Scan for the cell matching the given text and deliver its [X, Y] coordinate at center. 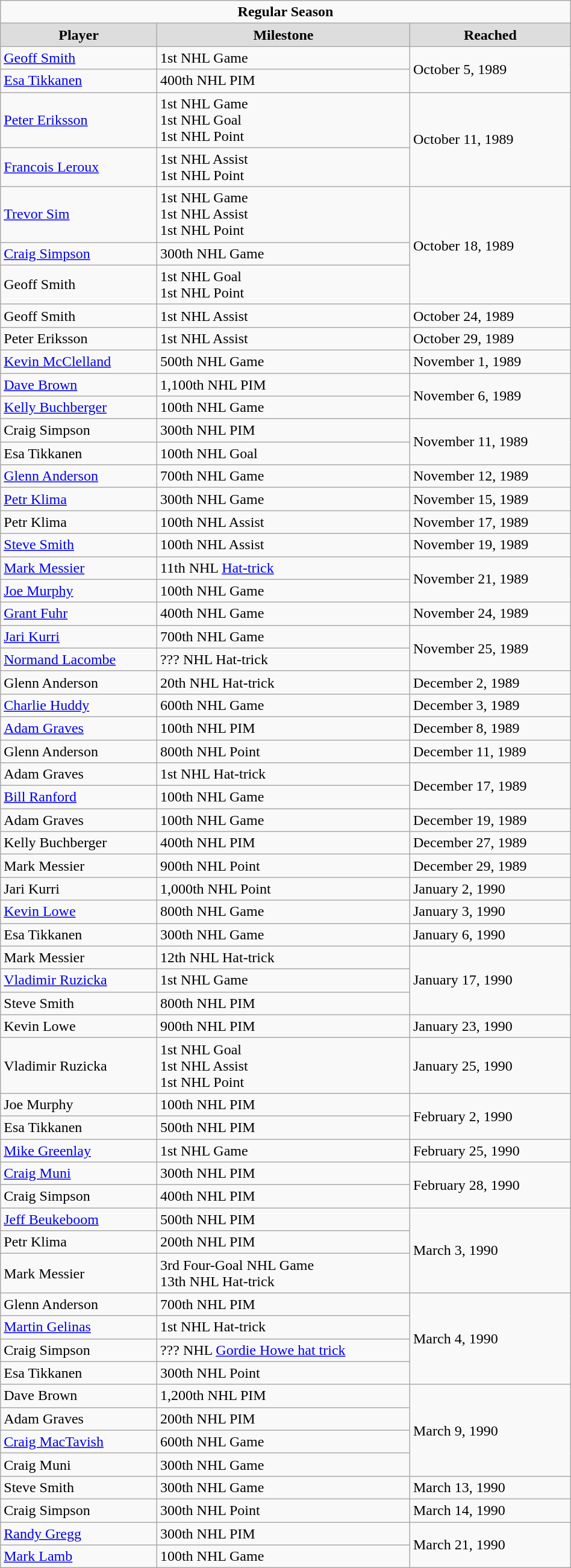
Jeff Beukeboom [79, 1219]
Grant Fuhr [79, 614]
January 2, 1990 [490, 889]
Milestone [283, 35]
11th NHL Hat-trick [283, 568]
800th NHL Game [283, 912]
Kevin McClelland [79, 361]
400th NHL Game [283, 614]
1st NHL Game1st NHL Goal1st NHL Point [283, 120]
Mark Lamb [79, 1557]
Player [79, 35]
October 11, 1989 [490, 140]
March 3, 1990 [490, 1250]
February 28, 1990 [490, 1185]
700th NHL PIM [283, 1304]
March 14, 1990 [490, 1510]
January 25, 1990 [490, 1065]
12th NHL Hat-trick [283, 957]
December 17, 1989 [490, 786]
December 27, 1989 [490, 843]
November 11, 1989 [490, 442]
Martin Gelinas [79, 1327]
900th NHL Point [283, 866]
1st NHL Game1st NHL Assist1st NHL Point [283, 214]
December 8, 1989 [490, 728]
Regular Season [285, 12]
Francois Leroux [79, 167]
Randy Gregg [79, 1534]
March 21, 1990 [490, 1545]
Reached [490, 35]
October 29, 1989 [490, 338]
Charlie Huddy [79, 705]
Mike Greenlay [79, 1151]
800th NHL Point [283, 751]
December 29, 1989 [490, 866]
October 5, 1989 [490, 69]
February 2, 1990 [490, 1116]
January 17, 1990 [490, 980]
November 17, 1989 [490, 522]
November 6, 1989 [490, 396]
November 15, 1989 [490, 499]
December 3, 1989 [490, 705]
Trevor Sim [79, 214]
500th NHL Game [283, 361]
November 19, 1989 [490, 545]
December 11, 1989 [490, 751]
1,100th NHL PIM [283, 385]
November 1, 1989 [490, 361]
Bill Ranford [79, 797]
January 3, 1990 [490, 912]
February 25, 1990 [490, 1151]
October 24, 1989 [490, 316]
March 4, 1990 [490, 1339]
December 19, 1989 [490, 820]
October 18, 1989 [490, 246]
1st NHL Goal1st NHL Point [283, 284]
1,200th NHL PIM [283, 1396]
3rd Four-Goal NHL Game13th NHL Hat-trick [283, 1273]
December 2, 1989 [490, 682]
100th NHL Goal [283, 453]
January 6, 1990 [490, 935]
November 24, 1989 [490, 614]
??? NHL Gordie Howe hat trick [283, 1350]
November 25, 1989 [490, 648]
1st NHL Assist1st NHL Point [283, 167]
1,000th NHL Point [283, 889]
November 21, 1989 [490, 579]
900th NHL PIM [283, 1026]
1st NHL Goal1st NHL Assist1st NHL Point [283, 1065]
November 12, 1989 [490, 476]
Craig MacTavish [79, 1442]
March 13, 1990 [490, 1487]
??? NHL Hat-trick [283, 659]
March 9, 1990 [490, 1430]
800th NHL PIM [283, 1003]
January 23, 1990 [490, 1026]
20th NHL Hat-trick [283, 682]
Normand Lacombe [79, 659]
